Search for the cell housing the specified text and yield its [x, y] center coordinate. 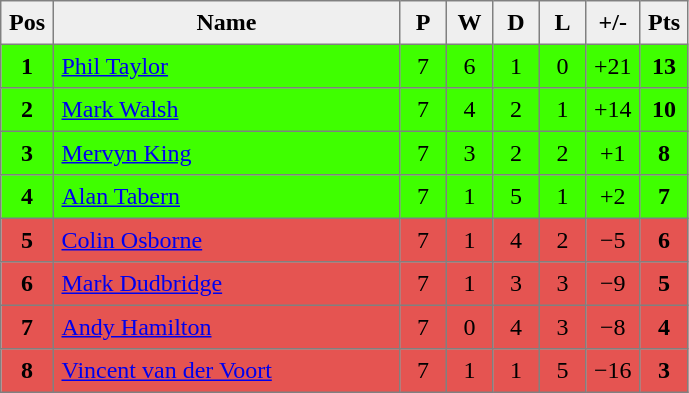
Name [226, 23]
−5 [613, 240]
+1 [613, 153]
+14 [613, 110]
Colin Osborne [226, 240]
10 [664, 110]
Phil Taylor [226, 66]
−9 [613, 284]
Pos [27, 23]
Vincent van der Voort [226, 371]
Mark Walsh [226, 110]
P [423, 23]
Pts [664, 23]
L [562, 23]
Alan Tabern [226, 197]
+/- [613, 23]
−16 [613, 371]
Andy Hamilton [226, 327]
Mark Dudbridge [226, 284]
D [516, 23]
W [469, 23]
Mervyn King [226, 153]
+2 [613, 197]
+21 [613, 66]
−8 [613, 327]
13 [664, 66]
